Pinpoint the cell where the given text exists, returning its (x, y) midpoint coordinate. 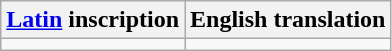
English translation (288, 20)
Latin inscription (93, 20)
